Return [x, y] of the center of cell containing provided text 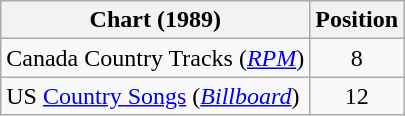
12 [357, 96]
Chart (1989) [156, 20]
8 [357, 58]
US Country Songs (Billboard) [156, 96]
Position [357, 20]
Canada Country Tracks (RPM) [156, 58]
